For the text-containing cell, return its midpoint in (x, y) coordinate format. 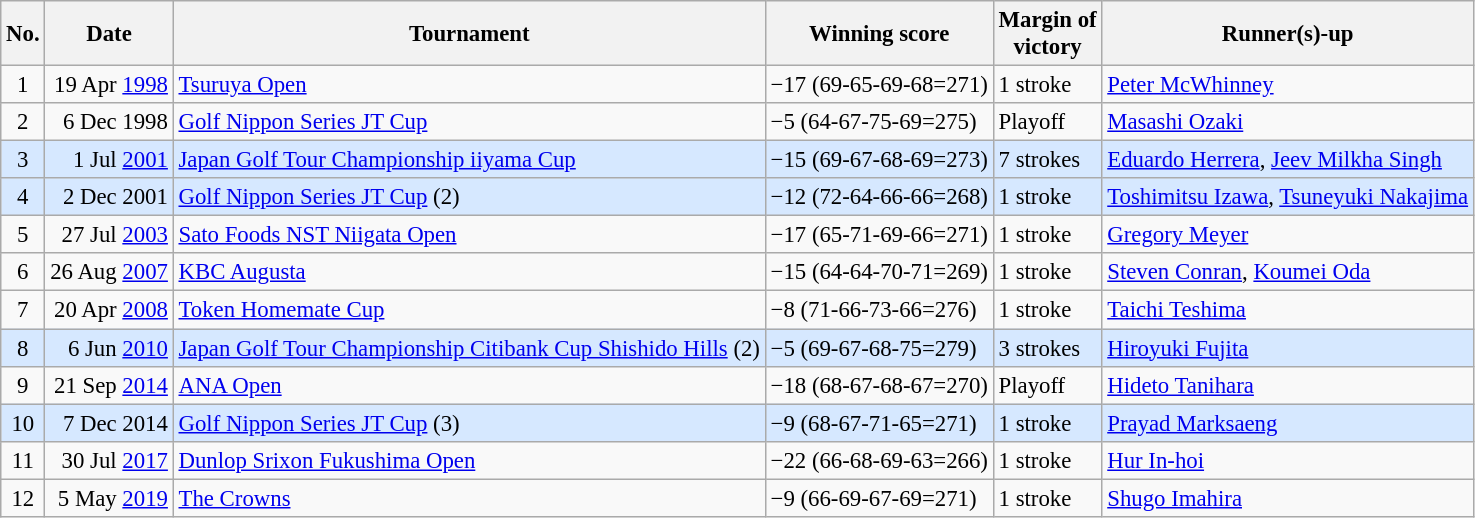
Steven Conran, Koumei Oda (1288, 273)
3 strokes (1048, 348)
−17 (65-71-69-66=271) (879, 235)
−9 (66-69-67-69=271) (879, 498)
−18 (68-67-68-67=270) (879, 385)
26 Aug 2007 (109, 273)
−15 (64-64-70-71=269) (879, 273)
20 Apr 2008 (109, 310)
−15 (69-67-68-69=273) (879, 160)
−12 (72-64-66-66=268) (879, 197)
Golf Nippon Series JT Cup (2) (469, 197)
No. (23, 34)
4 (23, 197)
Taichi Teshima (1288, 310)
Winning score (879, 34)
5 May 2019 (109, 498)
Dunlop Srixon Fukushima Open (469, 460)
1 (23, 85)
7 Dec 2014 (109, 423)
5 (23, 235)
6 (23, 273)
−8 (71-66-73-66=276) (879, 310)
2 Dec 2001 (109, 197)
Hur In-hoi (1288, 460)
1 Jul 2001 (109, 160)
Token Homemate Cup (469, 310)
21 Sep 2014 (109, 385)
19 Apr 1998 (109, 85)
6 Jun 2010 (109, 348)
7 (23, 310)
Hiroyuki Fujita (1288, 348)
Japan Golf Tour Championship Citibank Cup Shishido Hills (2) (469, 348)
9 (23, 385)
10 (23, 423)
Toshimitsu Izawa, Tsuneyuki Nakajima (1288, 197)
Eduardo Herrera, Jeev Milkha Singh (1288, 160)
Runner(s)-up (1288, 34)
−5 (69-67-68-75=279) (879, 348)
Japan Golf Tour Championship iiyama Cup (469, 160)
Gregory Meyer (1288, 235)
12 (23, 498)
−5 (64-67-75-69=275) (879, 122)
Hideto Tanihara (1288, 385)
Margin ofvictory (1048, 34)
Peter McWhinney (1288, 85)
7 strokes (1048, 160)
KBC Augusta (469, 273)
Golf Nippon Series JT Cup (469, 122)
6 Dec 1998 (109, 122)
3 (23, 160)
−17 (69-65-69-68=271) (879, 85)
Tsuruya Open (469, 85)
−9 (68-67-71-65=271) (879, 423)
8 (23, 348)
Prayad Marksaeng (1288, 423)
30 Jul 2017 (109, 460)
ANA Open (469, 385)
11 (23, 460)
Date (109, 34)
Sato Foods NST Niigata Open (469, 235)
27 Jul 2003 (109, 235)
−22 (66-68-69-63=266) (879, 460)
2 (23, 122)
Masashi Ozaki (1288, 122)
The Crowns (469, 498)
Golf Nippon Series JT Cup (3) (469, 423)
Tournament (469, 34)
Shugo Imahira (1288, 498)
